Scan for the cell matching the given text and deliver its (x, y) coordinate at center. 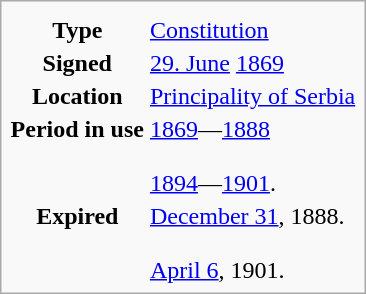
Principality of Serbia (252, 96)
December 31, 1888. April 6, 1901. (252, 243)
Type (77, 30)
Period in use (77, 156)
1869—1888 1894—1901. (252, 156)
Expired (77, 243)
Constitution (252, 30)
Location (77, 96)
29. June 1869 (252, 63)
Signed (77, 63)
